Identify which cell holds the provided text, then report its [X, Y] central coordinate. 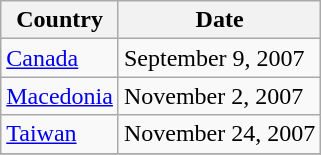
Date [219, 20]
Country [60, 20]
September 9, 2007 [219, 58]
Taiwan [60, 134]
November 24, 2007 [219, 134]
November 2, 2007 [219, 96]
Canada [60, 58]
Macedonia [60, 96]
